Return the [X, Y] coordinate for the center point of the cell that contains the specified text.  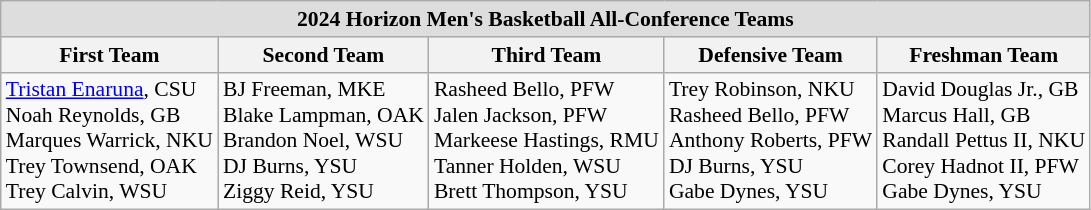
First Team [110, 55]
Tristan Enaruna, CSUNoah Reynolds, GBMarques Warrick, NKUTrey Townsend, OAKTrey Calvin, WSU [110, 141]
Defensive Team [770, 55]
David Douglas Jr., GBMarcus Hall, GBRandall Pettus II, NKUCorey Hadnot II, PFWGabe Dynes, YSU [984, 141]
Rasheed Bello, PFWJalen Jackson, PFWMarkeese Hastings, RMUTanner Holden, WSUBrett Thompson, YSU [546, 141]
Freshman Team [984, 55]
Trey Robinson, NKURasheed Bello, PFWAnthony Roberts, PFWDJ Burns, YSUGabe Dynes, YSU [770, 141]
BJ Freeman, MKEBlake Lampman, OAKBrandon Noel, WSUDJ Burns, YSUZiggy Reid, YSU [324, 141]
Third Team [546, 55]
2024 Horizon Men's Basketball All-Conference Teams [546, 19]
Second Team [324, 55]
